For the text-containing cell, return its midpoint in [x, y] coordinate format. 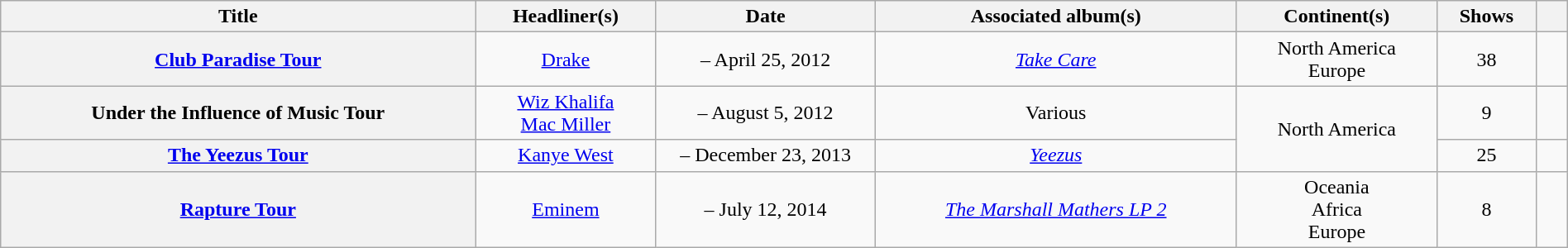
Wiz KhalifaMac Miller [566, 112]
Club Paradise Tour [238, 60]
Title [238, 17]
8 [1486, 209]
Take Care [1055, 60]
Associated album(s) [1055, 17]
North America [1336, 129]
Rapture Tour [238, 209]
– August 5, 2012 [766, 112]
Yeezus [1055, 155]
Continent(s) [1336, 17]
25 [1486, 155]
The Yeezus Tour [238, 155]
– December 23, 2013 [766, 155]
– April 25, 2012 [766, 60]
38 [1486, 60]
Kanye West [566, 155]
– July 12, 2014 [766, 209]
The Marshall Mathers LP 2 [1055, 209]
9 [1486, 112]
Eminem [566, 209]
Various [1055, 112]
Headliner(s) [566, 17]
Date [766, 17]
Shows [1486, 17]
Drake [566, 60]
North AmericaEurope [1336, 60]
Under the Influence of Music Tour [238, 112]
OceaniaAfricaEurope [1336, 209]
